For the text-containing cell, return its midpoint in [x, y] coordinate format. 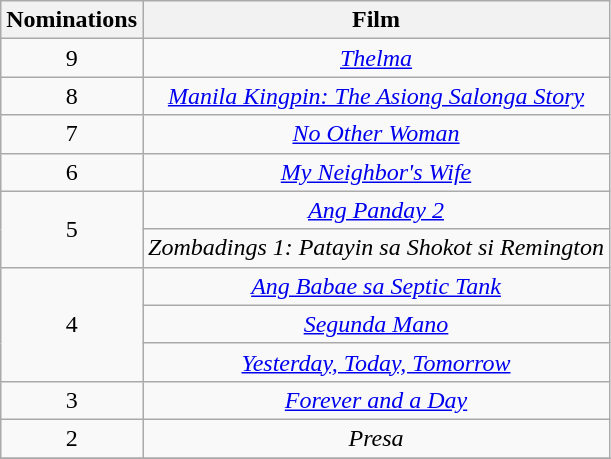
Nominations [72, 20]
8 [72, 96]
No Other Woman [376, 134]
6 [72, 172]
5 [72, 229]
My Neighbor's Wife [376, 172]
7 [72, 134]
2 [72, 438]
3 [72, 400]
4 [72, 324]
Presa [376, 438]
Zombadings 1: Patayin sa Shokot si Remington [376, 248]
9 [72, 58]
Segunda Mano [376, 324]
Yesterday, Today, Tomorrow [376, 362]
Ang Panday 2 [376, 210]
Forever and a Day [376, 400]
Ang Babae sa Septic Tank [376, 286]
Film [376, 20]
Manila Kingpin: The Asiong Salonga Story [376, 96]
Thelma [376, 58]
